Return the (x, y) coordinate for the center point of the cell that contains the specified text.  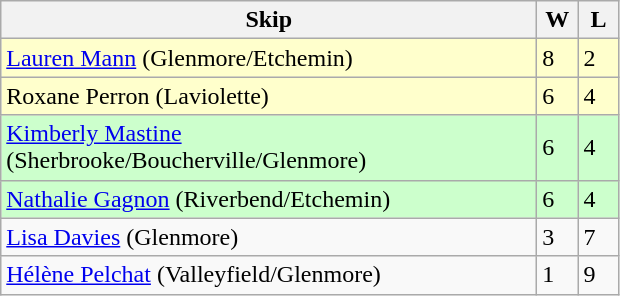
Skip (269, 20)
8 (558, 58)
7 (598, 237)
Roxane Perron (Laviolette) (269, 96)
Hélène Pelchat (Valleyfield/Glenmore) (269, 275)
1 (558, 275)
2 (598, 58)
9 (598, 275)
L (598, 20)
Lisa Davies (Glenmore) (269, 237)
Kimberly Mastine (Sherbrooke/Boucherville/Glenmore) (269, 148)
Nathalie Gagnon (Riverbend/Etchemin) (269, 199)
W (558, 20)
3 (558, 237)
Lauren Mann (Glenmore/Etchemin) (269, 58)
